Scan for the cell matching the given text and deliver its (X, Y) coordinate at center. 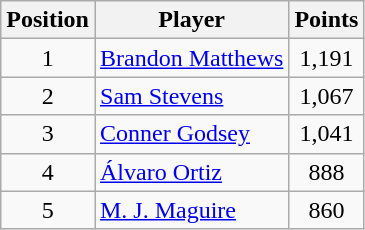
1 (48, 58)
860 (326, 210)
2 (48, 96)
Álvaro Ortiz (191, 172)
Brandon Matthews (191, 58)
Points (326, 20)
Player (191, 20)
Sam Stevens (191, 96)
Conner Godsey (191, 134)
1,191 (326, 58)
888 (326, 172)
1,041 (326, 134)
5 (48, 210)
4 (48, 172)
1,067 (326, 96)
Position (48, 20)
3 (48, 134)
M. J. Maguire (191, 210)
